Output the [X, Y] coordinate of the center of the cell containing the given text.  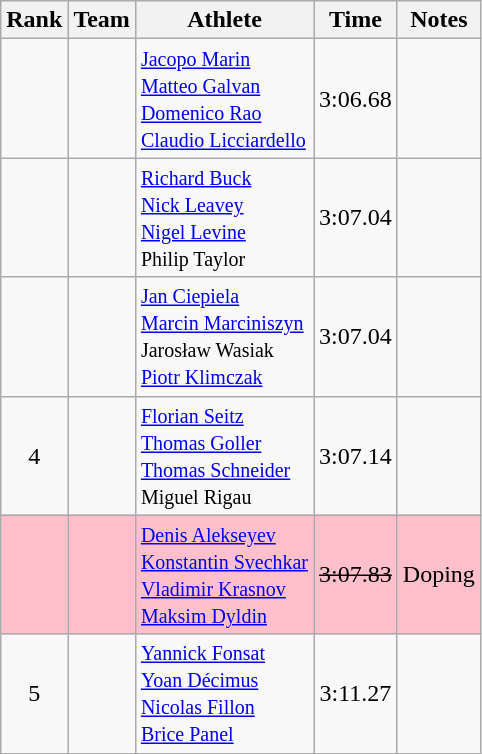
Yannick FonsatYoan DécimusNicolas FillonBrice Panel [224, 694]
Jacopo MarinMatteo GalvanDomenico RaoClaudio Licciardello [224, 98]
3:11.27 [356, 694]
Jan CiepielaMarcin MarciniszynJarosław WasiakPiotr Klimczak [224, 336]
Denis AlekseyevKonstantin SvechkarVladimir KrasnovMaksim Dyldin [224, 574]
Richard BuckNick LeaveyNigel LevinePhilip Taylor [224, 218]
Time [356, 20]
3:07.14 [356, 456]
Notes [438, 20]
5 [34, 694]
4 [34, 456]
3:07.83 [356, 574]
Athlete [224, 20]
Doping [438, 574]
Rank [34, 20]
Team [102, 20]
Florian SeitzThomas GollerThomas SchneiderMiguel Rigau [224, 456]
3:06.68 [356, 98]
